Output the [X, Y] coordinate of the center of the cell containing the given text.  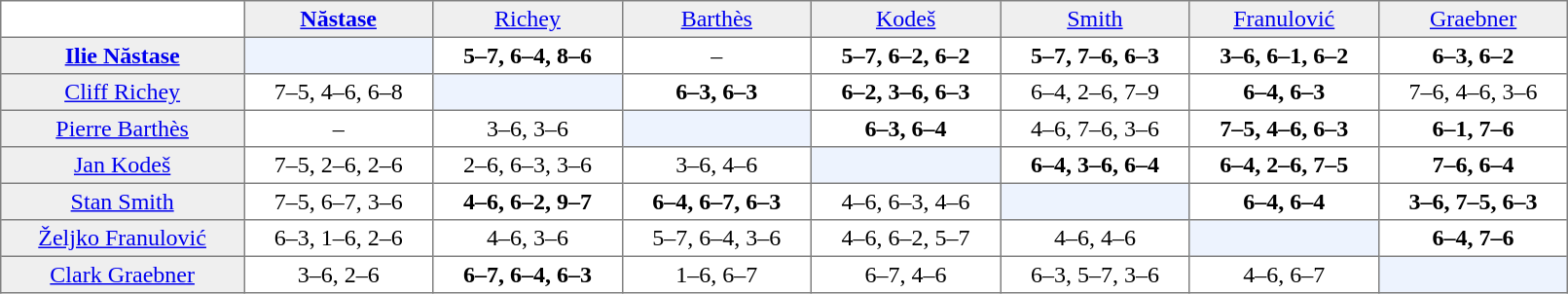
Ilie Năstase [123, 55]
6–3, 6–2 [1473, 55]
Năstase [338, 19]
Kodeš [905, 19]
7–6, 4–6, 3–6 [1473, 92]
6–4, 2–6, 7–5 [1284, 165]
4–6, 3–6 [528, 239]
Stan Smith [123, 202]
4–6, 7–6, 3–6 [1095, 129]
3–6, 6–1, 6–2 [1284, 55]
4–6, 6–3, 4–6 [905, 202]
6–7, 4–6 [905, 275]
5–7, 6–4, 8–6 [528, 55]
5–7, 7–6, 6–3 [1095, 55]
7–6, 6–4 [1473, 165]
Barthès [716, 19]
4–6, 4–6 [1095, 239]
Jan Kodeš [123, 165]
4–6, 6–7 [1284, 275]
3–6, 2–6 [338, 275]
6–3, 5–7, 3–6 [1095, 275]
3–6, 7–5, 6–3 [1473, 202]
6–4, 7–6 [1473, 239]
7–5, 4–6, 6–3 [1284, 129]
6–7, 6–4, 6–3 [528, 275]
5–7, 6–4, 3–6 [716, 239]
3–6, 4–6 [716, 165]
4–6, 6–2, 9–7 [528, 202]
6–4, 6–3 [1284, 92]
1–6, 6–7 [716, 275]
6–4, 6–7, 6–3 [716, 202]
Željko Franulović [123, 239]
Smith [1095, 19]
6–2, 3–6, 6–3 [905, 92]
5–7, 6–2, 6–2 [905, 55]
Clark Graebner [123, 275]
Pierre Barthès [123, 129]
Cliff Richey [123, 92]
6–3, 6–3 [716, 92]
3–6, 3–6 [528, 129]
4–6, 6–2, 5–7 [905, 239]
6–3, 1–6, 2–6 [338, 239]
Franulović [1284, 19]
6–3, 6–4 [905, 129]
6–4, 2–6, 7–9 [1095, 92]
6–4, 3–6, 6–4 [1095, 165]
Graebner [1473, 19]
7–5, 4–6, 6–8 [338, 92]
7–5, 6–7, 3–6 [338, 202]
7–5, 2–6, 2–6 [338, 165]
Richey [528, 19]
2–6, 6–3, 3–6 [528, 165]
6–1, 7–6 [1473, 129]
6–4, 6–4 [1284, 202]
